Determine the (X, Y) coordinate at the center of the cell enclosing the given text.  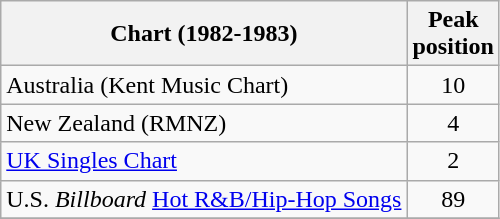
New Zealand (RMNZ) (204, 123)
2 (453, 161)
Australia (Kent Music Chart) (204, 85)
UK Singles Chart (204, 161)
89 (453, 199)
Chart (1982-1983) (204, 34)
4 (453, 123)
Peakposition (453, 34)
U.S. Billboard Hot R&B/Hip-Hop Songs (204, 199)
10 (453, 85)
